Provide the [x, y] coordinate of the cell's center where the given text is located.  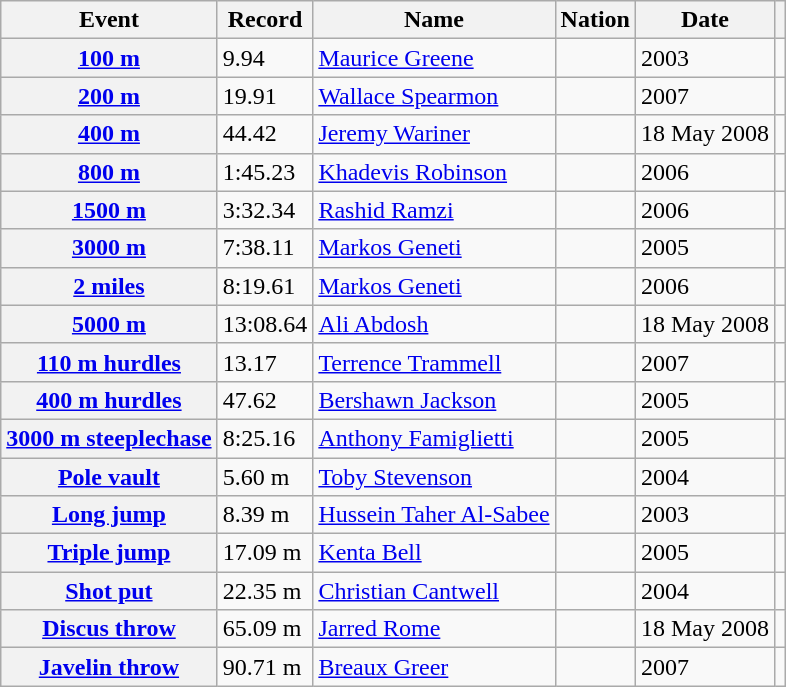
8:19.61 [265, 286]
3000 m [109, 248]
8:25.16 [265, 438]
Date [704, 20]
44.42 [265, 134]
Terrence Trammell [434, 362]
13:08.64 [265, 324]
5000 m [109, 324]
400 m hurdles [109, 400]
Jeremy Wariner [434, 134]
400 m [109, 134]
2 miles [109, 286]
Breaux Greer [434, 667]
3:32.34 [265, 210]
Khadevis Robinson [434, 172]
8.39 m [265, 515]
Nation [595, 20]
Rashid Ramzi [434, 210]
Javelin throw [109, 667]
17.09 m [265, 553]
Ali Abdosh [434, 324]
Bershawn Jackson [434, 400]
9.94 [265, 58]
Name [434, 20]
Christian Cantwell [434, 591]
1:45.23 [265, 172]
Kenta Bell [434, 553]
Maurice Greene [434, 58]
Jarred Rome [434, 629]
1500 m [109, 210]
800 m [109, 172]
Shot put [109, 591]
Long jump [109, 515]
Wallace Spearmon [434, 96]
65.09 m [265, 629]
90.71 m [265, 667]
5.60 m [265, 477]
100 m [109, 58]
Triple jump [109, 553]
Anthony Famiglietti [434, 438]
Toby Stevenson [434, 477]
19.91 [265, 96]
7:38.11 [265, 248]
Hussein Taher Al-Sabee [434, 515]
47.62 [265, 400]
3000 m steeplechase [109, 438]
Record [265, 20]
Discus throw [109, 629]
200 m [109, 96]
22.35 m [265, 591]
110 m hurdles [109, 362]
Event [109, 20]
Pole vault [109, 477]
13.17 [265, 362]
